Search for the cell housing the specified text and yield its (x, y) center coordinate. 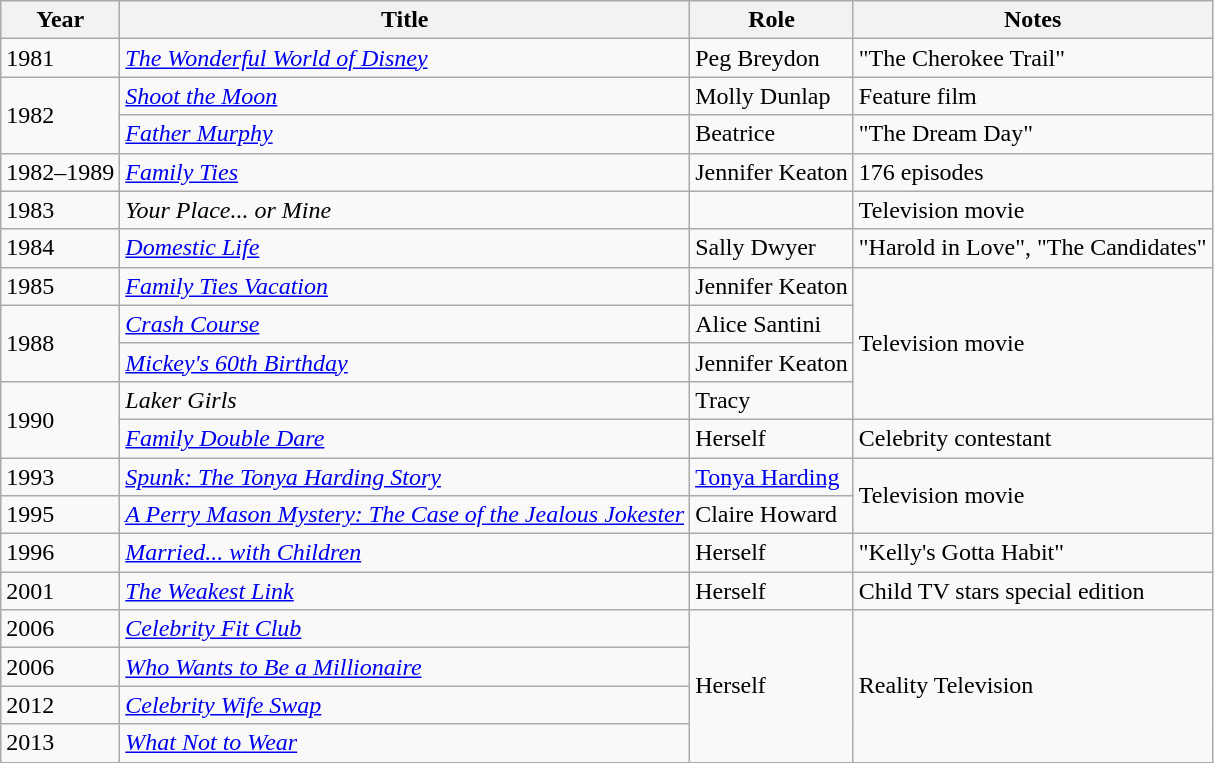
Tracy (772, 400)
Celebrity Wife Swap (405, 705)
1982–1989 (60, 172)
"Kelly's Gotta Habit" (1032, 553)
1996 (60, 553)
Alice Santini (772, 324)
Married... with Children (405, 553)
Family Double Dare (405, 438)
Crash Course (405, 324)
Year (60, 20)
Father Murphy (405, 134)
Who Wants to Be a Millionaire (405, 667)
Sally Dwyer (772, 248)
Mickey's 60th Birthday (405, 362)
2012 (60, 705)
Peg Breydon (772, 58)
2013 (60, 743)
Feature film (1032, 96)
Celebrity contestant (1032, 438)
The Wonderful World of Disney (405, 58)
Laker Girls (405, 400)
Family Ties Vacation (405, 286)
Molly Dunlap (772, 96)
Shoot the Moon (405, 96)
Spunk: The Tonya Harding Story (405, 477)
2001 (60, 591)
"Harold in Love", "The Candidates" (1032, 248)
1985 (60, 286)
1983 (60, 210)
Tonya Harding (772, 477)
A Perry Mason Mystery: The Case of the Jealous Jokester (405, 515)
Child TV stars special edition (1032, 591)
"The Cherokee Trail" (1032, 58)
1993 (60, 477)
Your Place... or Mine (405, 210)
1990 (60, 419)
1995 (60, 515)
Family Ties (405, 172)
1981 (60, 58)
1984 (60, 248)
Title (405, 20)
1988 (60, 343)
Beatrice (772, 134)
Reality Television (1032, 686)
Domestic Life (405, 248)
1982 (60, 115)
"The Dream Day" (1032, 134)
What Not to Wear (405, 743)
Claire Howard (772, 515)
176 episodes (1032, 172)
The Weakest Link (405, 591)
Notes (1032, 20)
Celebrity Fit Club (405, 629)
Role (772, 20)
